Pinpoint the cell where the given text exists, returning its (x, y) midpoint coordinate. 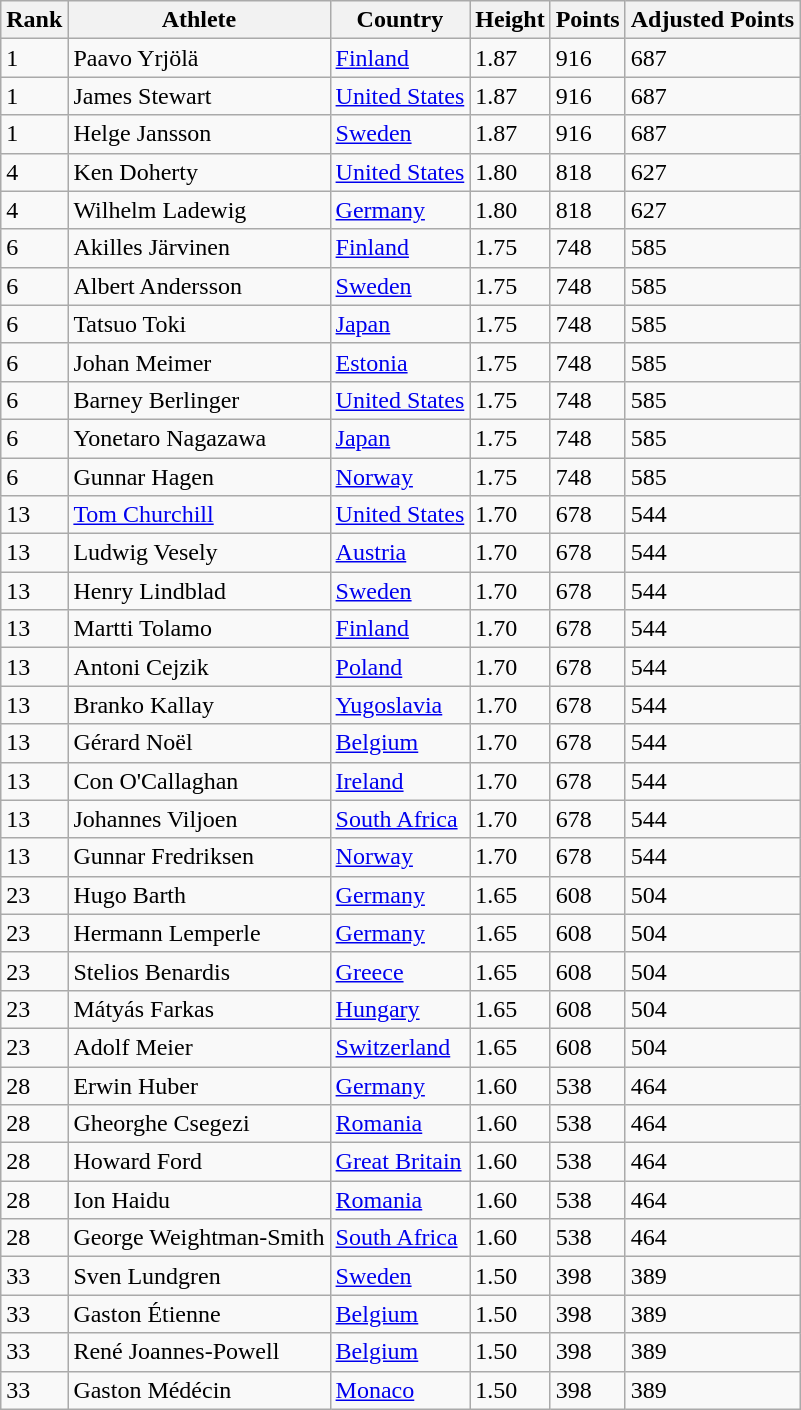
Gunnar Fredriksen (199, 857)
Erwin Huber (199, 1085)
Ion Haidu (199, 1200)
Austria (400, 553)
Johannes Viljoen (199, 819)
Johan Meimer (199, 362)
Gérard Noël (199, 743)
Yugoslavia (400, 705)
Helge Jansson (199, 134)
Monaco (400, 1390)
Points (588, 20)
Athlete (199, 20)
Estonia (400, 362)
Hugo Barth (199, 895)
Antoni Cejzik (199, 667)
Branko Kallay (199, 705)
Tatsuo Toki (199, 324)
Albert Andersson (199, 286)
Adjusted Points (712, 20)
René Joannes-Powell (199, 1352)
Ken Doherty (199, 172)
Mátyás Farkas (199, 1009)
Poland (400, 667)
Barney Berlinger (199, 400)
Adolf Meier (199, 1047)
Country (400, 20)
Rank (34, 20)
George Weightman-Smith (199, 1238)
Hermann Lemperle (199, 933)
Gheorghe Csegezi (199, 1124)
James Stewart (199, 96)
Tom Churchill (199, 515)
Akilles Järvinen (199, 248)
Ludwig Vesely (199, 553)
Height (510, 20)
Stelios Benardis (199, 971)
Ireland (400, 781)
Greece (400, 971)
Gaston Étienne (199, 1314)
Henry Lindblad (199, 591)
Hungary (400, 1009)
Gaston Médécin (199, 1390)
Howard Ford (199, 1162)
Con O'Callaghan (199, 781)
Gunnar Hagen (199, 477)
Martti Tolamo (199, 629)
Wilhelm Ladewig (199, 210)
Switzerland (400, 1047)
Sven Lundgren (199, 1276)
Yonetaro Nagazawa (199, 438)
Paavo Yrjölä (199, 58)
Great Britain (400, 1162)
